For the text-containing cell, return its midpoint in [x, y] coordinate format. 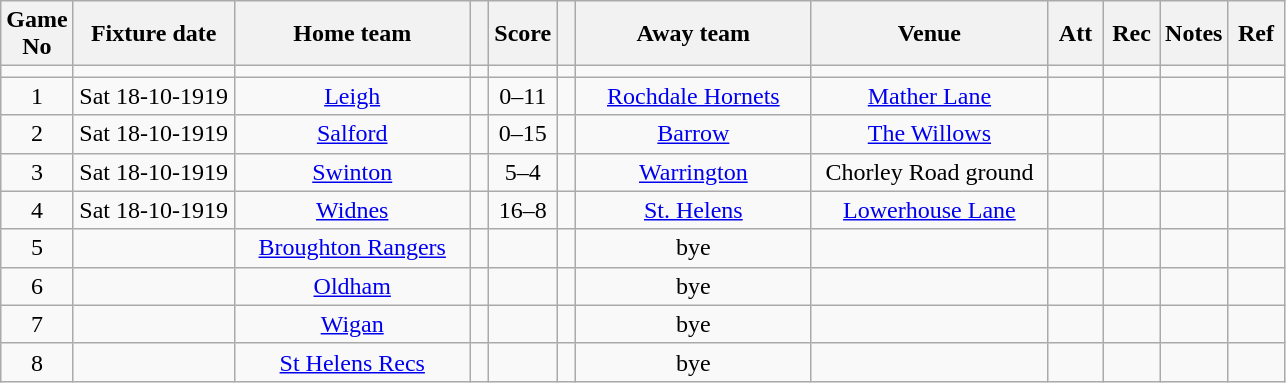
Chorley Road ground [929, 172]
1 [37, 96]
6 [37, 286]
Home team [352, 34]
4 [37, 210]
16–8 [523, 210]
Venue [929, 34]
7 [37, 324]
St Helens Recs [352, 362]
Score [523, 34]
2 [37, 134]
Warrington [693, 172]
Mather Lane [929, 96]
Salford [352, 134]
Ref [1256, 34]
Away team [693, 34]
Att [1075, 34]
5–4 [523, 172]
5 [37, 248]
0–11 [523, 96]
Oldham [352, 286]
Notes [1194, 34]
Lowerhouse Lane [929, 210]
8 [37, 362]
Swinton [352, 172]
Fixture date [154, 34]
Widnes [352, 210]
Barrow [693, 134]
Game No [37, 34]
Rec [1132, 34]
Broughton Rangers [352, 248]
Leigh [352, 96]
Wigan [352, 324]
3 [37, 172]
St. Helens [693, 210]
The Willows [929, 134]
Rochdale Hornets [693, 96]
0–15 [523, 134]
